Locate the cell with the specified text and output its [x, y] center coordinate. 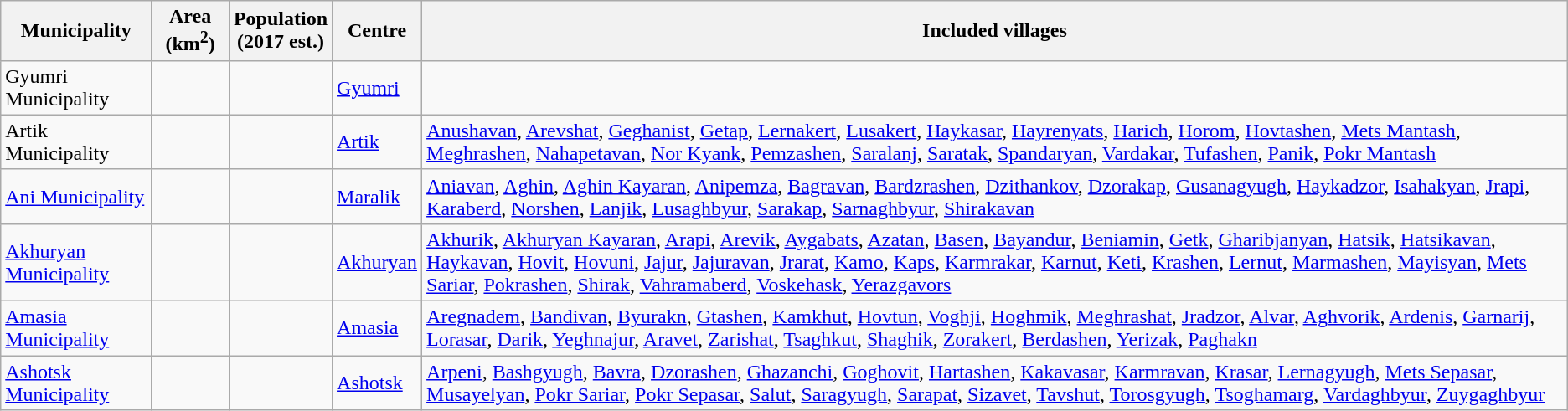
Akhuryan Municipality [76, 262]
Akhuryan [377, 262]
Population(2017 est.) [280, 31]
Included villages [995, 31]
Artik Municipality [76, 142]
Municipality [76, 31]
Ashotsk Municipality [76, 383]
Ani Municipality [76, 196]
Gyumri Municipality [76, 87]
Ashotsk [377, 383]
Area (km2) [191, 31]
Centre [377, 31]
Amasia [377, 328]
Artik [377, 142]
Gyumri [377, 87]
Maralik [377, 196]
Amasia Municipality [76, 328]
